Output the (X, Y) coordinate of the center of the cell containing the given text.  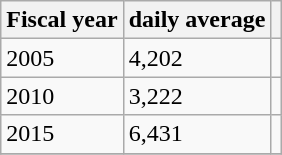
2005 (62, 58)
daily average (197, 20)
2010 (62, 96)
4,202 (197, 58)
Fiscal year (62, 20)
6,431 (197, 134)
3,222 (197, 96)
2015 (62, 134)
